Output the [x, y] coordinate of the center of the cell containing the given text.  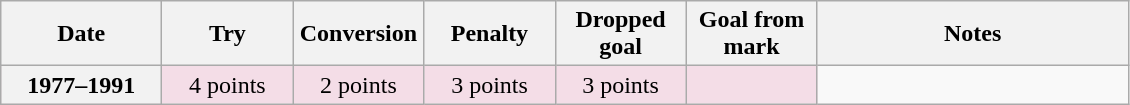
Notes [972, 34]
1977–1991 [82, 85]
Dropped goal [620, 34]
Try [228, 34]
Penalty [490, 34]
Goal from mark [752, 34]
Conversion [358, 34]
4 points [228, 85]
Date [82, 34]
2 points [358, 85]
